Find where the given text appears and provide that cell's center as [x, y] coordinate. 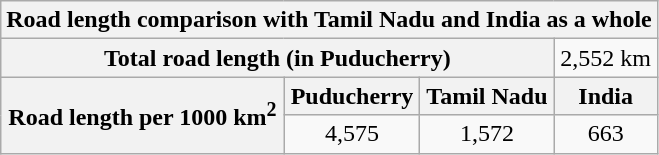
Road length per 1000 km2 [142, 115]
1,572 [487, 134]
663 [606, 134]
Total road length (in Puducherry) [278, 58]
Tamil Nadu [487, 96]
4,575 [352, 134]
Puducherry [352, 96]
India [606, 96]
Road length comparison with Tamil Nadu and India as a whole [330, 20]
2,552 km [606, 58]
